Locate the cell with the specified text and output its [X, Y] center coordinate. 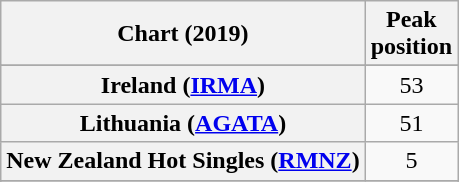
Chart (2019) [183, 34]
Peakposition [411, 34]
53 [411, 85]
New Zealand Hot Singles (RMNZ) [183, 161]
Lithuania (AGATA) [183, 123]
5 [411, 161]
Ireland (IRMA) [183, 85]
51 [411, 123]
